Return the [X, Y] coordinate for the center point of the cell that contains the specified text.  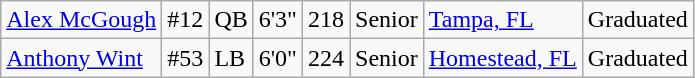
QB [231, 20]
Tampa, FL [502, 20]
Homestead, FL [502, 58]
6'0" [278, 58]
#12 [186, 20]
Alex McGough [82, 20]
218 [326, 20]
#53 [186, 58]
224 [326, 58]
6'3" [278, 20]
Anthony Wint [82, 58]
LB [231, 58]
